From the cell containing the given text, extract its center point as [X, Y] coordinate. 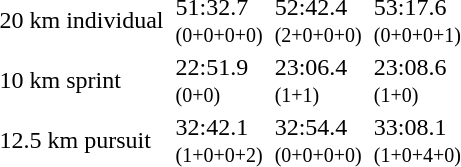
22:51.9(0+0) [219, 80]
23:06.4(1+1) [318, 80]
